Pinpoint the cell where the given text exists, returning its [X, Y] midpoint coordinate. 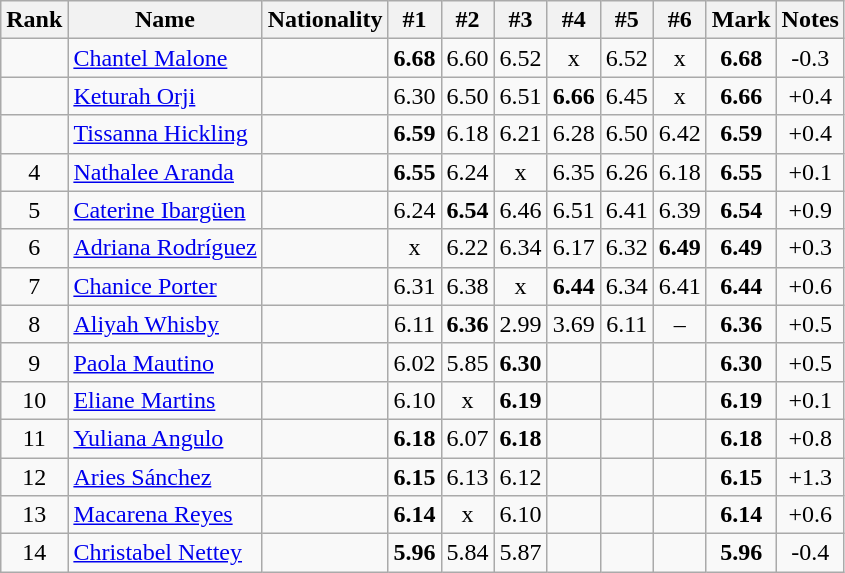
Aliyah Whisby [165, 324]
Notes [810, 20]
9 [34, 362]
6.26 [626, 172]
6.31 [414, 286]
#4 [574, 20]
+0.3 [810, 248]
10 [34, 400]
6.12 [520, 477]
Aries Sánchez [165, 477]
Tissanna Hickling [165, 134]
#1 [414, 20]
6.13 [468, 477]
5 [34, 210]
5.84 [468, 553]
Christabel Nettey [165, 553]
7 [34, 286]
+0.8 [810, 438]
6.42 [680, 134]
-0.3 [810, 58]
5.85 [468, 362]
6.28 [574, 134]
+0.9 [810, 210]
Keturah Orji [165, 96]
6.35 [574, 172]
6.39 [680, 210]
+1.3 [810, 477]
13 [34, 515]
5.87 [520, 553]
6.21 [520, 134]
11 [34, 438]
#2 [468, 20]
Caterine Ibargüen [165, 210]
6.02 [414, 362]
-0.4 [810, 553]
Eliane Martins [165, 400]
6.45 [626, 96]
Nationality [325, 20]
#5 [626, 20]
6 [34, 248]
12 [34, 477]
6.60 [468, 58]
6.46 [520, 210]
8 [34, 324]
6.38 [468, 286]
Paola Mautino [165, 362]
3.69 [574, 324]
6.32 [626, 248]
Mark [741, 20]
Rank [34, 20]
Macarena Reyes [165, 515]
#3 [520, 20]
Chanice Porter [165, 286]
14 [34, 553]
6.17 [574, 248]
Yuliana Angulo [165, 438]
4 [34, 172]
Adriana Rodríguez [165, 248]
#6 [680, 20]
2.99 [520, 324]
6.22 [468, 248]
– [680, 324]
Name [165, 20]
6.07 [468, 438]
Chantel Malone [165, 58]
Nathalee Aranda [165, 172]
